Provide the (x, y) coordinate of the cell's center where the given text is located.  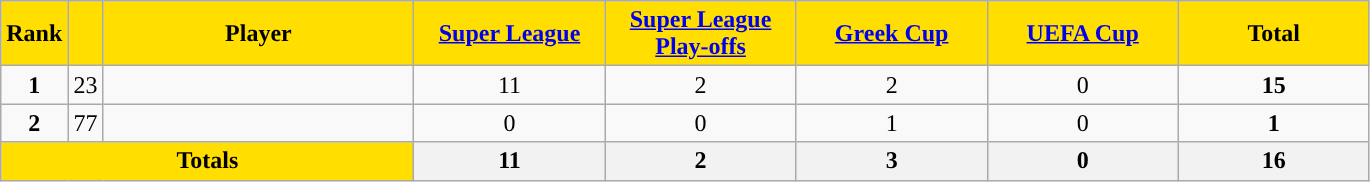
Super League Play-offs (700, 34)
Player (258, 34)
Super League (510, 34)
Greek Cup (892, 34)
Totals (208, 161)
UEFA Cup (1082, 34)
15 (1274, 85)
Rank (34, 34)
23 (86, 85)
Total (1274, 34)
77 (86, 123)
16 (1274, 161)
3 (892, 161)
